For the text-containing cell, return its midpoint in [X, Y] coordinate format. 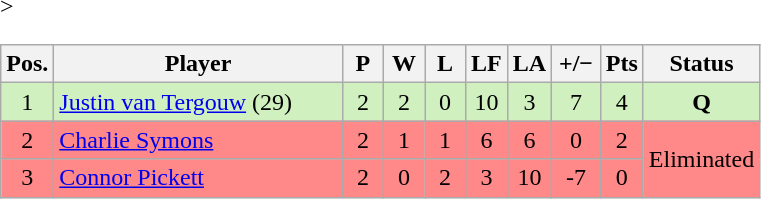
Pos. [28, 64]
+/− [576, 64]
Status [701, 64]
-7 [576, 178]
Charlie Symons [198, 140]
LF [487, 64]
LA [529, 64]
P [362, 64]
Eliminated [701, 159]
Player [198, 64]
W [404, 64]
4 [622, 102]
Connor Pickett [198, 178]
Justin van Tergouw (29) [198, 102]
L [444, 64]
7 [576, 102]
Pts [622, 64]
Q [701, 102]
